Output the [x, y] coordinate of the center of the cell containing the given text.  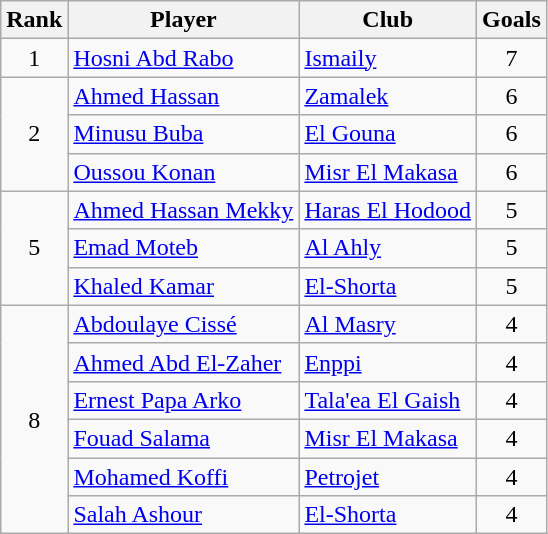
Ismaily [388, 58]
Ahmed Abd El-Zaher [184, 362]
El Gouna [388, 134]
8 [34, 419]
Abdoulaye Cissé [184, 324]
Mohamed Koffi [184, 477]
Emad Moteb [184, 248]
Player [184, 20]
Club [388, 20]
Salah Ashour [184, 515]
Al Ahly [388, 248]
Hosni Abd Rabo [184, 58]
Ahmed Hassan Mekky [184, 210]
Tala'ea El Gaish [388, 400]
Minusu Buba [184, 134]
Fouad Salama [184, 438]
Petrojet [388, 477]
Oussou Konan [184, 172]
Enppi [388, 362]
Khaled Kamar [184, 286]
1 [34, 58]
2 [34, 134]
7 [512, 58]
Zamalek [388, 96]
Ahmed Hassan [184, 96]
Goals [512, 20]
Haras El Hodood [388, 210]
Ernest Papa Arko [184, 400]
Rank [34, 20]
Al Masry [388, 324]
